Scan for the cell matching the given text and deliver its [x, y] coordinate at center. 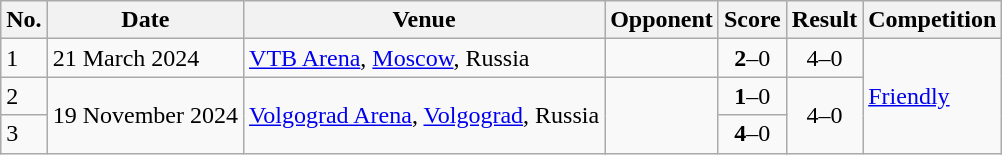
Score [752, 20]
21 March 2024 [145, 58]
19 November 2024 [145, 115]
Date [145, 20]
2 [24, 96]
Opponent [662, 20]
2–0 [752, 58]
Competition [932, 20]
Result [824, 20]
Volgograd Arena, Volgograd, Russia [424, 115]
Friendly [932, 96]
1–0 [752, 96]
1 [24, 58]
VTB Arena, Moscow, Russia [424, 58]
No. [24, 20]
3 [24, 134]
Venue [424, 20]
